Locate the cell with the specified text and output its (X, Y) center coordinate. 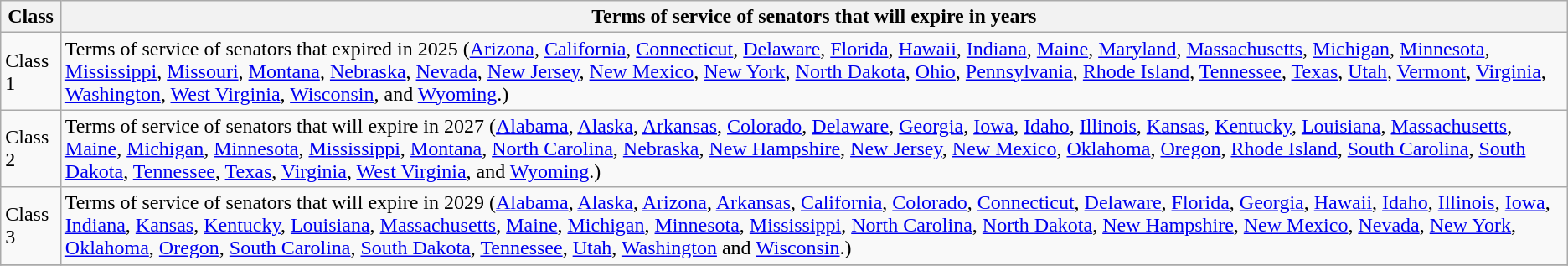
Class (31, 17)
Class 2 (31, 149)
Class 1 (31, 71)
Class 3 (31, 226)
Terms of service of senators that will expire in years (814, 17)
